Detect which cell encompasses the target text, then output its (X, Y) center coordinate. 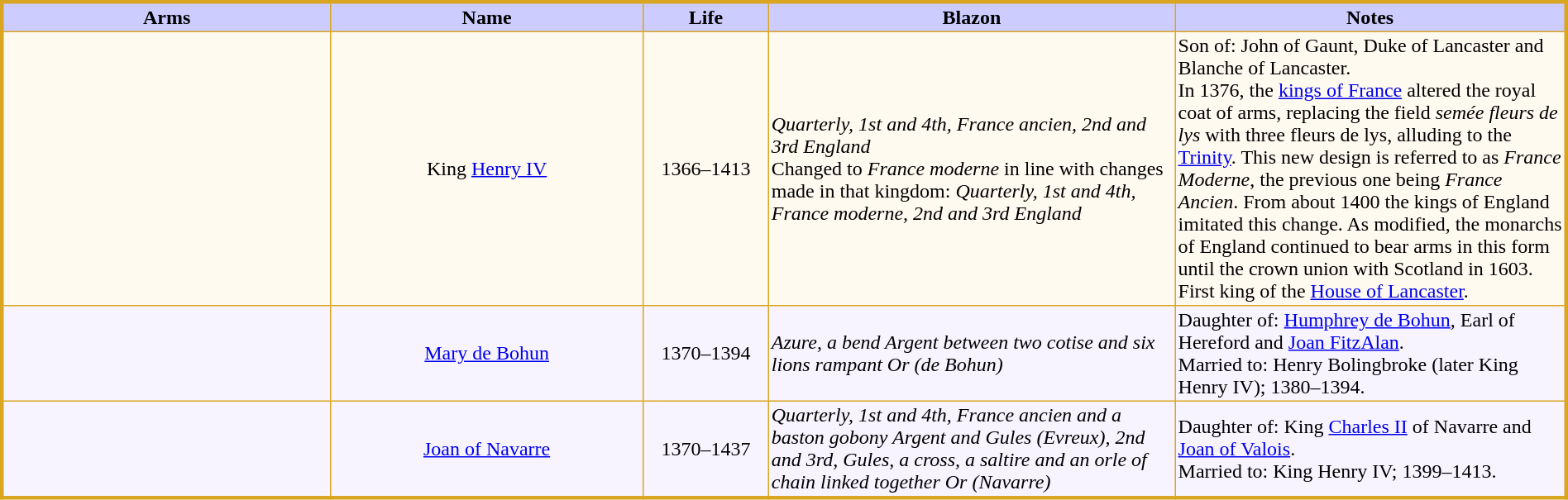
Azure, a bend Argent between two cotise and six lions rampant Or (de Bohun) (972, 354)
1366–1413 (706, 169)
Blazon (972, 17)
Arms (165, 17)
Mary de Bohun (486, 354)
Life (706, 17)
1370–1394 (706, 354)
Daughter of: Humphrey de Bohun, Earl of Hereford and Joan FitzAlan.Married to: Henry Bolingbroke (later King Henry IV); 1380–1394. (1371, 354)
King Henry IV (486, 169)
Joan of Navarre (486, 450)
Name (486, 17)
Notes (1371, 17)
Daughter of: King Charles II of Navarre and Joan of Valois.Married to: King Henry IV; 1399–1413. (1371, 450)
1370–1437 (706, 450)
